Capture the cell that displays the provided text and extract its (x, y) central coordinate. 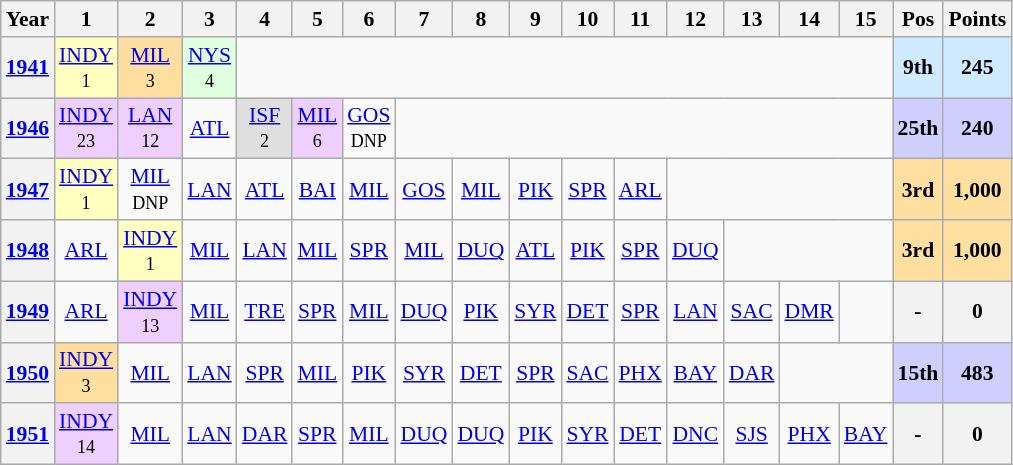
INDY23 (86, 128)
15th (918, 372)
MILDNP (150, 190)
DNC (696, 434)
1946 (28, 128)
13 (752, 19)
DMR (808, 312)
2 (150, 19)
3 (209, 19)
1947 (28, 190)
1941 (28, 68)
15 (866, 19)
5 (317, 19)
25th (918, 128)
4 (265, 19)
10 (587, 19)
14 (808, 19)
Points (977, 19)
11 (640, 19)
NYS4 (209, 68)
Year (28, 19)
8 (480, 19)
245 (977, 68)
MIL3 (150, 68)
483 (977, 372)
1951 (28, 434)
BAI (317, 190)
TRE (265, 312)
1948 (28, 250)
SJS (752, 434)
Pos (918, 19)
GOS (424, 190)
MIL6 (317, 128)
INDY13 (150, 312)
ISF2 (265, 128)
1949 (28, 312)
9th (918, 68)
LAN12 (150, 128)
1950 (28, 372)
1 (86, 19)
12 (696, 19)
240 (977, 128)
GOSDNP (368, 128)
9 (535, 19)
INDY3 (86, 372)
INDY14 (86, 434)
7 (424, 19)
6 (368, 19)
